From the cell containing the given text, extract its center point as (x, y) coordinate. 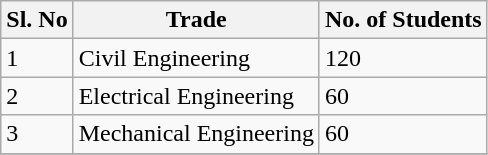
2 (37, 96)
Sl. No (37, 20)
No. of Students (403, 20)
3 (37, 134)
Mechanical Engineering (196, 134)
Trade (196, 20)
Civil Engineering (196, 58)
120 (403, 58)
Electrical Engineering (196, 96)
1 (37, 58)
